Detect which cell encompasses the target text, then output its [X, Y] center coordinate. 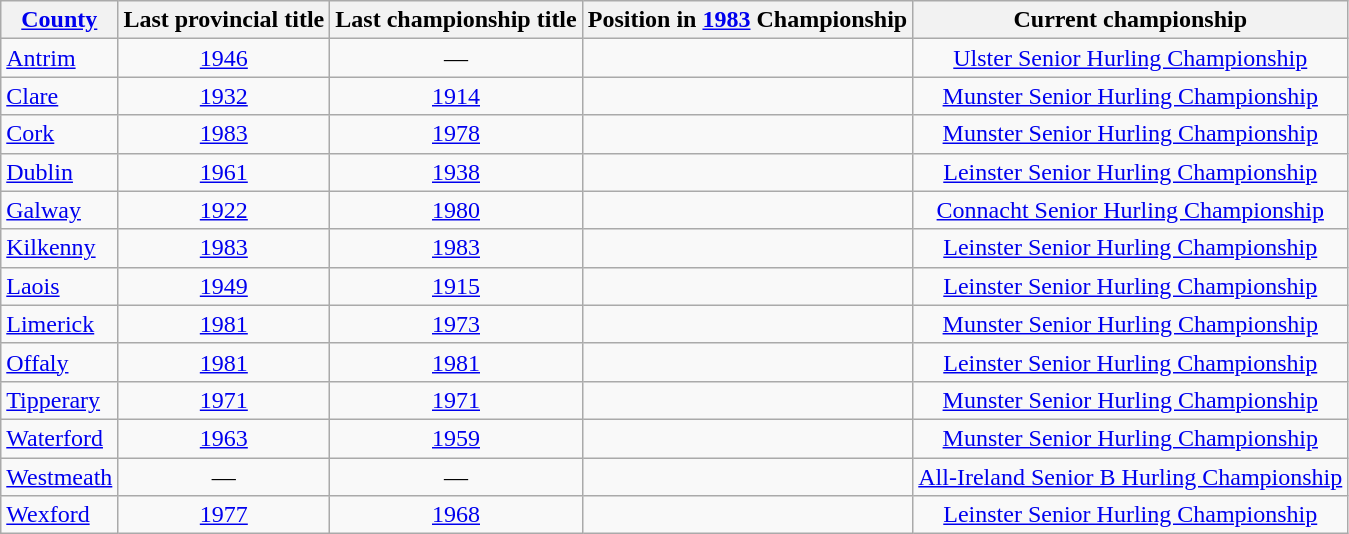
Last championship title [456, 20]
Laois [60, 286]
All-Ireland Senior B Hurling Championship [1130, 477]
Offaly [60, 362]
Clare [60, 96]
County [60, 20]
Limerick [60, 324]
1914 [456, 96]
1922 [224, 210]
Connacht Senior Hurling Championship [1130, 210]
1915 [456, 286]
Galway [60, 210]
Tipperary [60, 400]
Westmeath [60, 477]
Kilkenny [60, 248]
1946 [224, 58]
Current championship [1130, 20]
1963 [224, 438]
1949 [224, 286]
Position in 1983 Championship [748, 20]
1978 [456, 134]
Cork [60, 134]
1932 [224, 96]
1968 [456, 515]
Waterford [60, 438]
Ulster Senior Hurling Championship [1130, 58]
1938 [456, 172]
1959 [456, 438]
Last provincial title [224, 20]
1980 [456, 210]
Antrim [60, 58]
1961 [224, 172]
Wexford [60, 515]
1977 [224, 515]
1973 [456, 324]
Dublin [60, 172]
